Detect which cell encompasses the target text, then output its (x, y) center coordinate. 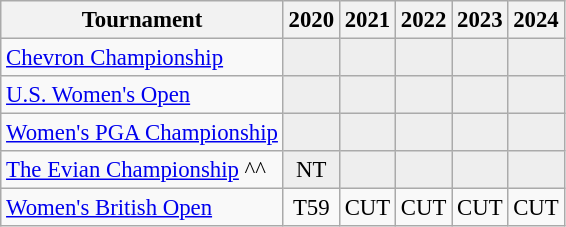
Women's British Open (142, 208)
U.S. Women's Open (142, 95)
2023 (480, 20)
Tournament (142, 20)
2022 (424, 20)
Chevron Championship (142, 58)
The Evian Championship ^^ (142, 170)
Women's PGA Championship (142, 133)
2021 (367, 20)
NT (311, 170)
T59 (311, 208)
2020 (311, 20)
2024 (536, 20)
